Return [x, y] of the center of cell containing provided text 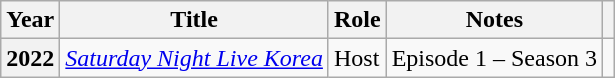
Episode 1 – Season 3 [494, 58]
Saturday Night Live Korea [194, 58]
Title [194, 20]
Role [357, 20]
Year [30, 20]
Host [357, 58]
Notes [494, 20]
2022 [30, 58]
